Find where the given text appears and provide that cell's center as (x, y) coordinate. 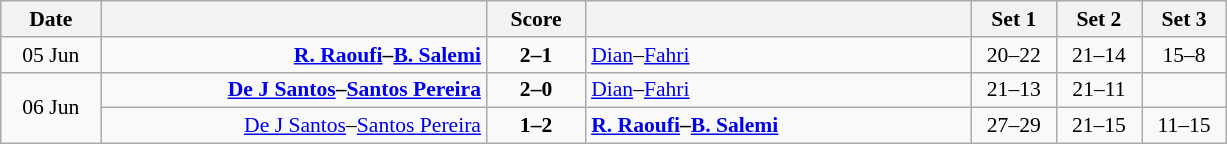
1–2 (536, 126)
2–0 (536, 90)
06 Jun (51, 108)
Set 3 (1184, 19)
21–14 (1098, 55)
15–8 (1184, 55)
21–11 (1098, 90)
11–15 (1184, 126)
20–22 (1014, 55)
21–15 (1098, 126)
27–29 (1014, 126)
21–13 (1014, 90)
Set 2 (1098, 19)
2–1 (536, 55)
Score (536, 19)
05 Jun (51, 55)
Set 1 (1014, 19)
Date (51, 19)
